Locate the cell with the specified text and output its (X, Y) center coordinate. 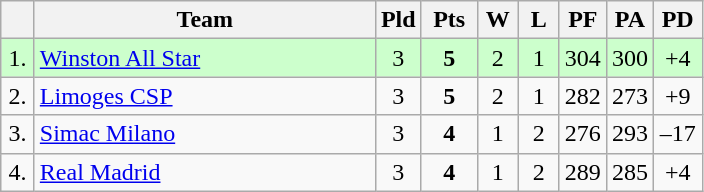
Winston All Star (204, 58)
276 (582, 134)
282 (582, 96)
293 (630, 134)
Team (204, 20)
Simac Milano (204, 134)
Limoges CSP (204, 96)
289 (582, 172)
W (498, 20)
304 (582, 58)
Pld (398, 20)
PA (630, 20)
+9 (678, 96)
Pts (449, 20)
1. (18, 58)
PF (582, 20)
L (538, 20)
2. (18, 96)
PD (678, 20)
Real Madrid (204, 172)
273 (630, 96)
3. (18, 134)
4. (18, 172)
300 (630, 58)
–17 (678, 134)
285 (630, 172)
